Determine the (x, y) coordinate at the center of the cell enclosing the given text.  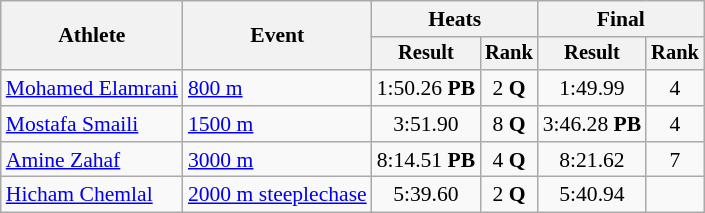
Hicham Chemlal (92, 195)
3:46.28 PB (592, 124)
5:39.60 (426, 195)
3000 m (278, 160)
Heats (455, 19)
4 Q (509, 160)
7 (675, 160)
1500 m (278, 124)
Event (278, 36)
Mostafa Smaili (92, 124)
8 Q (509, 124)
1:49.99 (592, 88)
Final (621, 19)
800 m (278, 88)
1:50.26 PB (426, 88)
2000 m steeplechase (278, 195)
8:14.51 PB (426, 160)
Amine Zahaf (92, 160)
5:40.94 (592, 195)
3:51.90 (426, 124)
8:21.62 (592, 160)
Athlete (92, 36)
Mohamed Elamrani (92, 88)
